Find where the given text appears and provide that cell's center as [x, y] coordinate. 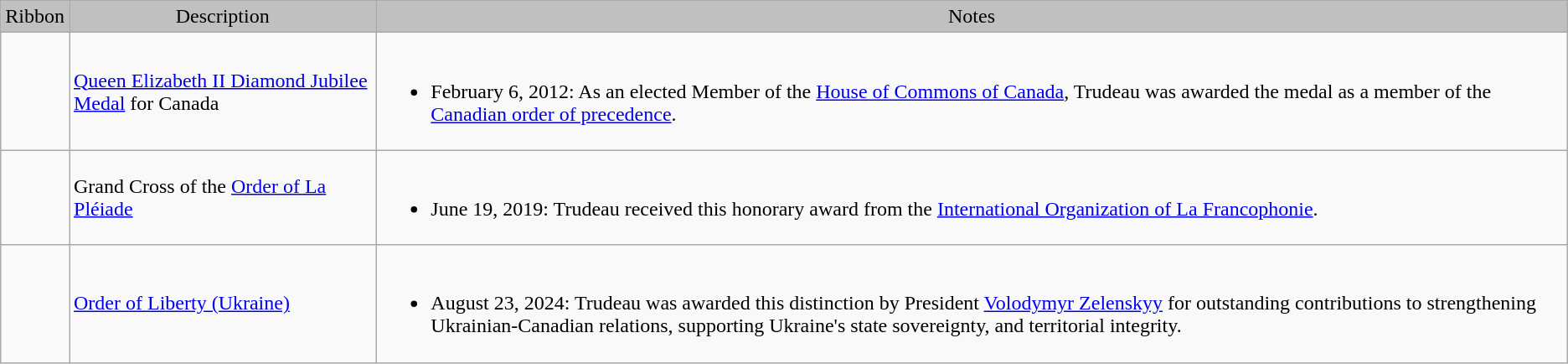
Notes [972, 17]
Ribbon [35, 17]
Grand Cross of the Order of La Pléiade [222, 198]
June 19, 2019: Trudeau received this honorary award from the International Organization of La Francophonie. [972, 198]
Queen Elizabeth II Diamond Jubilee Medal for Canada [222, 91]
Description [222, 17]
Order of Liberty (Ukraine) [222, 304]
